Search for the cell housing the specified text and yield its (X, Y) center coordinate. 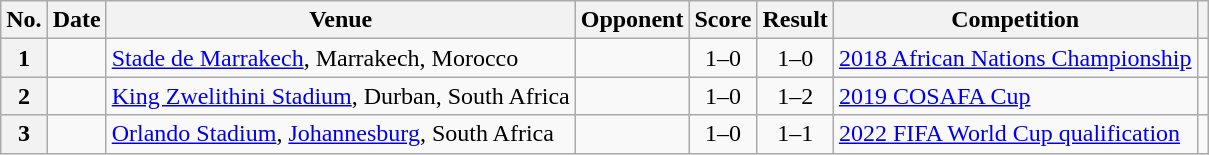
Date (76, 20)
1–1 (795, 134)
Score (723, 20)
2019 COSAFA Cup (1015, 96)
Orlando Stadium, Johannesburg, South Africa (340, 134)
King Zwelithini Stadium, Durban, South Africa (340, 96)
Opponent (632, 20)
No. (24, 20)
Result (795, 20)
1 (24, 58)
2018 African Nations Championship (1015, 58)
1–2 (795, 96)
2022 FIFA World Cup qualification (1015, 134)
3 (24, 134)
Venue (340, 20)
Stade de Marrakech, Marrakech, Morocco (340, 58)
Competition (1015, 20)
2 (24, 96)
